Pinpoint the cell where the given text exists, returning its [X, Y] midpoint coordinate. 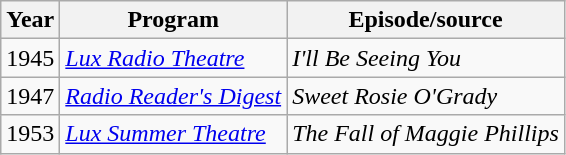
Program [174, 20]
Lux Summer Theatre [174, 134]
Year [30, 20]
Lux Radio Theatre [174, 58]
Episode/source [426, 20]
Radio Reader's Digest [174, 96]
1945 [30, 58]
1947 [30, 96]
The Fall of Maggie Phillips [426, 134]
Sweet Rosie O'Grady [426, 96]
1953 [30, 134]
I'll Be Seeing You [426, 58]
